Locate the cell with the specified text and output its [x, y] center coordinate. 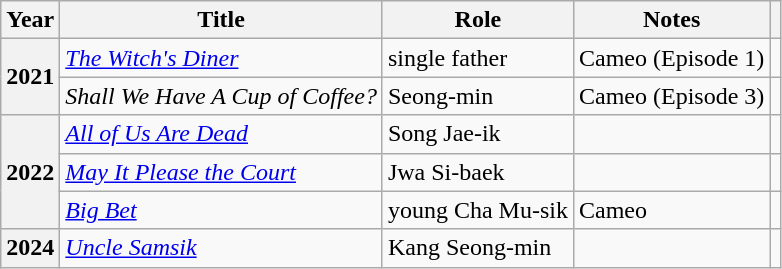
Year [30, 20]
Role [478, 20]
single father [478, 58]
2022 [30, 172]
Song Jae-ik [478, 134]
Uncle Samsik [222, 248]
All of Us Are Dead [222, 134]
Shall We Have A Cup of Coffee? [222, 96]
young Cha Mu-sik [478, 210]
2021 [30, 77]
Notes [671, 20]
2024 [30, 248]
Kang Seong-min [478, 248]
The Witch's Diner [222, 58]
Jwa Si-baek [478, 172]
Title [222, 20]
Seong-min [478, 96]
Cameo [671, 210]
Big Bet [222, 210]
Cameo (Episode 1) [671, 58]
May It Please the Court [222, 172]
Cameo (Episode 3) [671, 96]
